Search for the cell housing the specified text and yield its (X, Y) center coordinate. 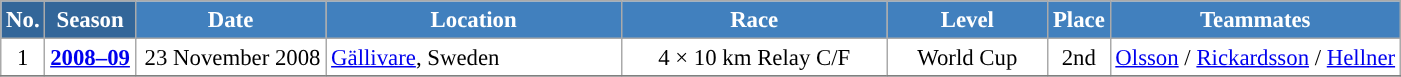
2nd (1079, 58)
Teammates (1255, 20)
Race (754, 20)
Location (474, 20)
1 (23, 58)
Season (90, 20)
23 November 2008 (230, 58)
Level (968, 20)
2008–09 (90, 58)
World Cup (968, 58)
4 × 10 km Relay C/F (754, 58)
Date (230, 20)
Gällivare, Sweden (474, 58)
No. (23, 20)
Olsson / Rickardsson / Hellner (1255, 58)
Place (1079, 20)
